Detect which cell encompasses the target text, then output its (X, Y) center coordinate. 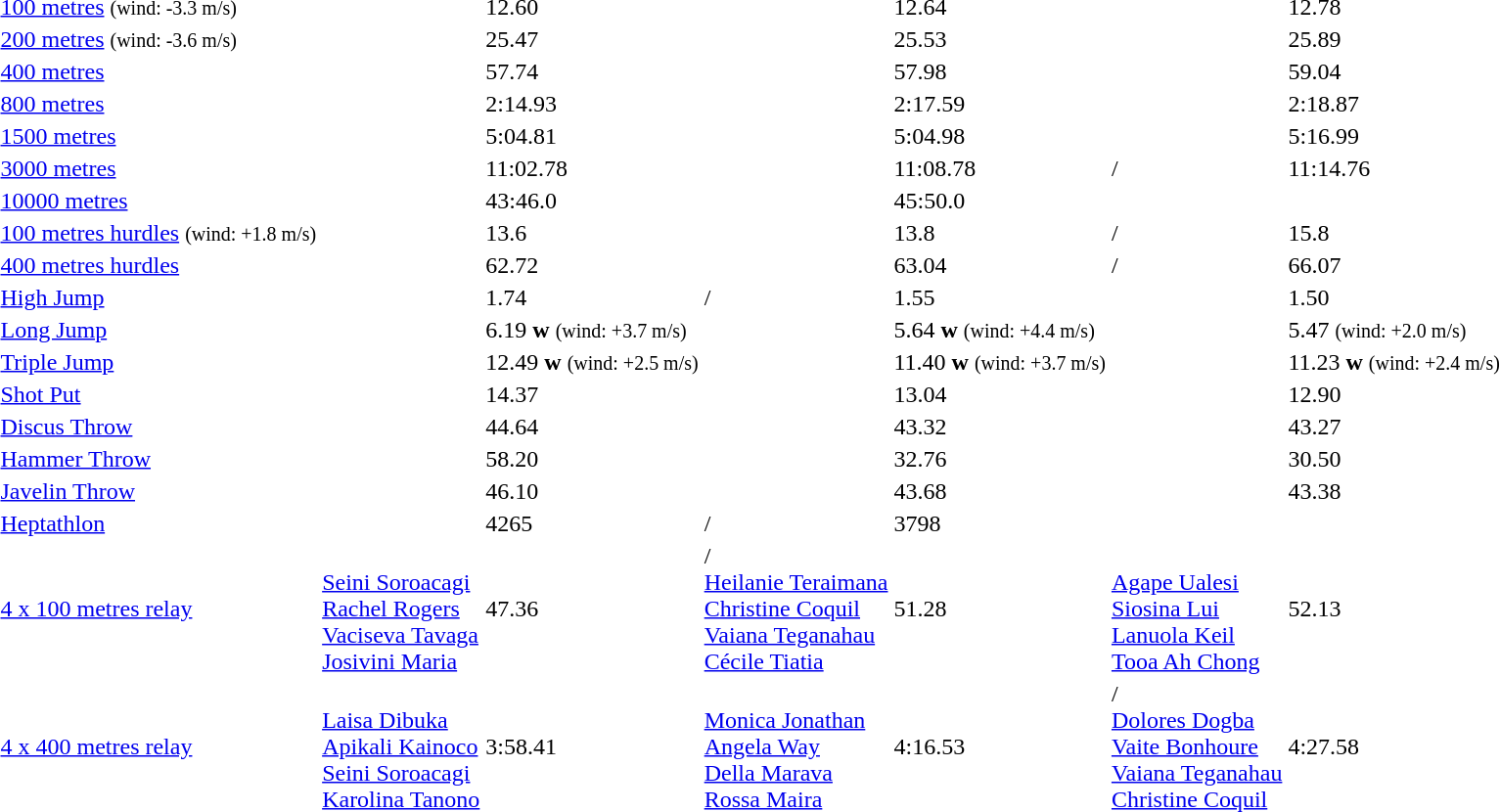
51.28 (1000, 609)
13.04 (1000, 394)
14.37 (592, 394)
47.36 (592, 609)
11:08.78 (1000, 168)
45:50.0 (1000, 201)
2:17.59 (1000, 104)
57.98 (1000, 71)
Seini Soroacagi Rachel Rogers Vaciseva Tavaga Josivini Maria (401, 609)
13.8 (1000, 233)
25.53 (1000, 39)
13.6 (592, 233)
43:46.0 (592, 201)
5:04.98 (1000, 136)
58.20 (592, 459)
Agape Ualesi Siosina Lui Lanuola Keil Tooa Ah Chong (1196, 609)
43.68 (1000, 491)
62.72 (592, 265)
11:02.78 (592, 168)
5.64 w (wind: +4.4 m/s) (1000, 330)
57.74 (592, 71)
12.49 w (wind: +2.5 m/s) (592, 362)
25.47 (592, 39)
63.04 (1000, 265)
1.55 (1000, 297)
46.10 (592, 491)
11.40 w (wind: +3.7 m/s) (1000, 362)
1.74 (592, 297)
4265 (592, 523)
5:04.81 (592, 136)
3798 (1000, 523)
32.76 (1000, 459)
2:14.93 (592, 104)
/ Heilanie Teraimana Christine Coquil Vaiana Teganahau Cécile Tiatia (796, 609)
43.32 (1000, 427)
44.64 (592, 427)
6.19 w (wind: +3.7 m/s) (592, 330)
